Return the [X, Y] coordinate for the center point of the cell that contains the specified text.  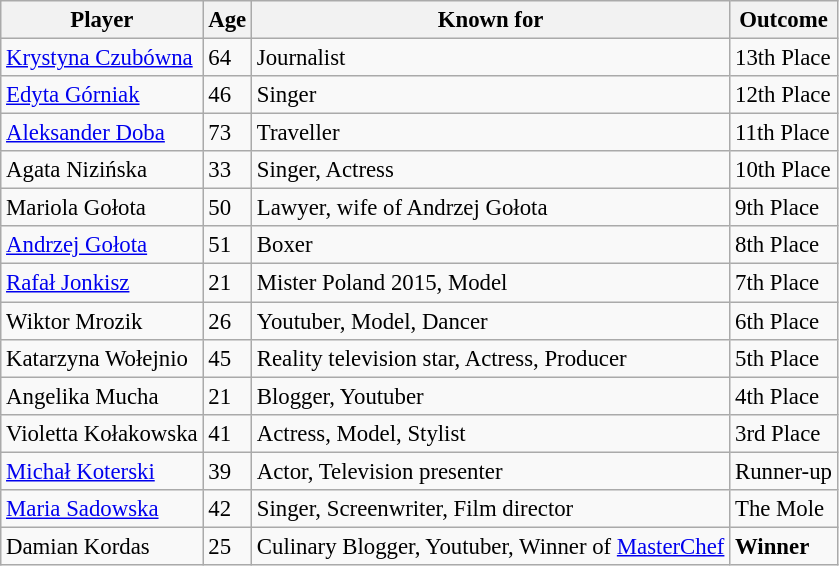
4th Place [784, 396]
Mariola Gołota [102, 208]
The Mole [784, 509]
51 [228, 245]
Actor, Television presenter [491, 471]
73 [228, 133]
Krystyna Czubówna [102, 58]
Agata Nizińska [102, 170]
Rafał Jonkisz [102, 283]
Singer [491, 95]
12th Place [784, 95]
Michał Koterski [102, 471]
Aleksander Doba [102, 133]
Edyta Górniak [102, 95]
Runner-up [784, 471]
Traveller [491, 133]
5th Place [784, 358]
Boxer [491, 245]
Angelika Mucha [102, 396]
Blogger, Youtuber [491, 396]
33 [228, 170]
Winner [784, 546]
13th Place [784, 58]
Culinary Blogger, Youtuber, Winner of MasterChef [491, 546]
45 [228, 358]
39 [228, 471]
Age [228, 20]
6th Place [784, 321]
9th Place [784, 208]
Youtuber, Model, Dancer [491, 321]
7th Place [784, 283]
64 [228, 58]
Singer, Screenwriter, Film director [491, 509]
Player [102, 20]
46 [228, 95]
Wiktor Mrozik [102, 321]
50 [228, 208]
Singer, Actress [491, 170]
Mister Poland 2015, Model [491, 283]
Damian Kordas [102, 546]
41 [228, 433]
Actress, Model, Stylist [491, 433]
Outcome [784, 20]
Katarzyna Wołejnio [102, 358]
Journalist [491, 58]
Violetta Kołakowska [102, 433]
Maria Sadowska [102, 509]
25 [228, 546]
42 [228, 509]
8th Place [784, 245]
Known for [491, 20]
26 [228, 321]
Lawyer, wife of Andrzej Gołota [491, 208]
11th Place [784, 133]
10th Place [784, 170]
3rd Place [784, 433]
Andrzej Gołota [102, 245]
Reality television star, Actress, Producer [491, 358]
